Capture the cell that displays the provided text and extract its (X, Y) central coordinate. 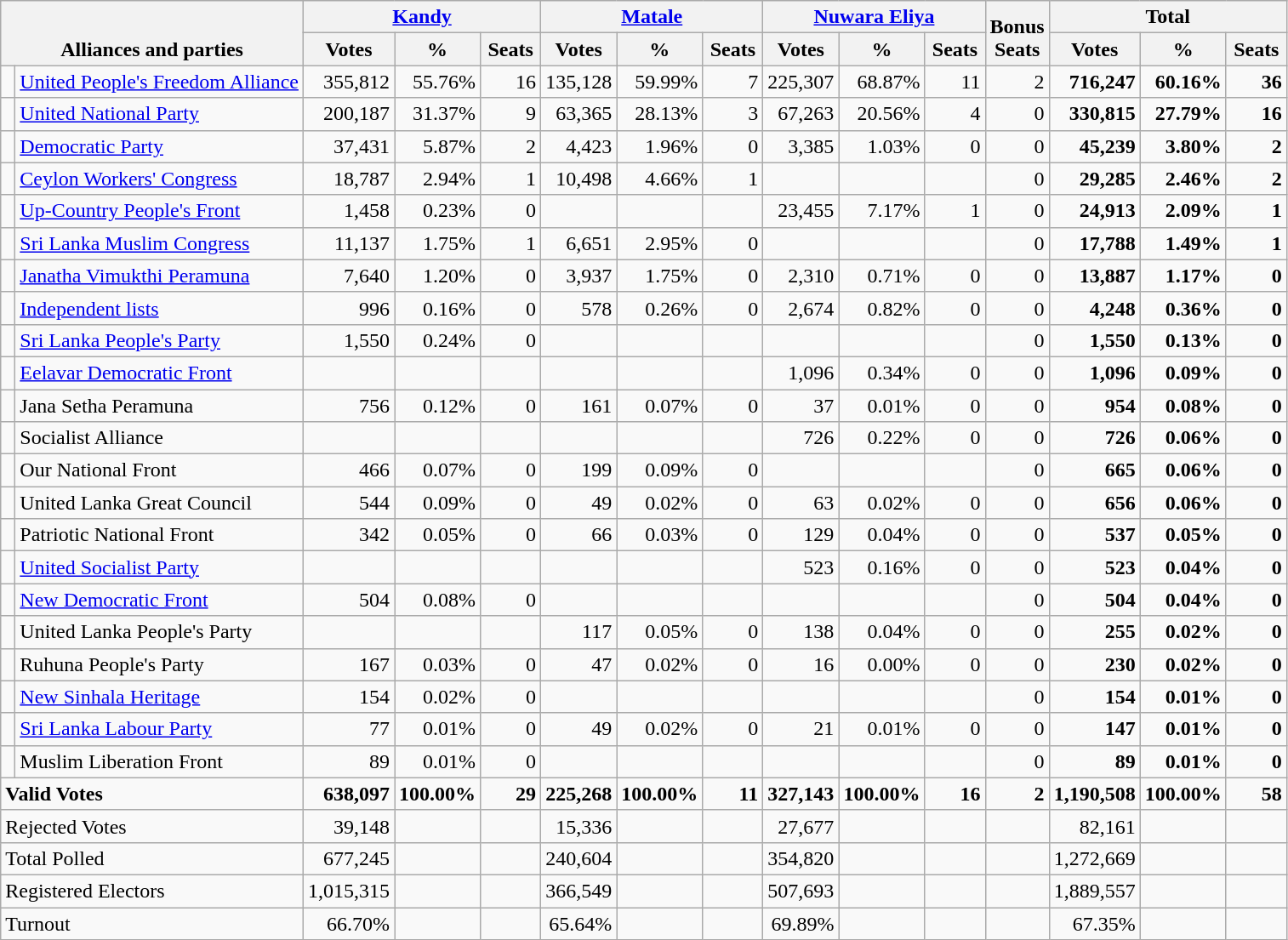
24,913 (1094, 211)
0.26% (660, 308)
756 (349, 406)
1.17% (1183, 276)
135,128 (578, 82)
0.00% (881, 664)
Our National Front (160, 470)
0.22% (881, 438)
200,187 (349, 114)
0.82% (881, 308)
United Lanka People's Party (160, 632)
225,268 (578, 794)
21 (801, 729)
67.35% (1094, 923)
1,889,557 (1094, 891)
167 (349, 664)
66.70% (349, 923)
5.87% (437, 146)
Ceylon Workers' Congress (160, 179)
Total Polled (152, 858)
77 (349, 729)
Sri Lanka Labour Party (160, 729)
39,148 (349, 826)
366,549 (578, 891)
Jana Setha Peramuna (160, 406)
Patriotic National Front (160, 535)
Janatha Vimukthi Peramuna (160, 276)
1,458 (349, 211)
578 (578, 308)
17,788 (1094, 243)
Valid Votes (152, 794)
27.79% (1183, 114)
129 (801, 535)
2,674 (801, 308)
9 (510, 114)
Democratic Party (160, 146)
63,365 (578, 114)
Sri Lanka Muslim Congress (160, 243)
4,423 (578, 146)
996 (349, 308)
954 (1094, 406)
0.36% (1183, 308)
355,812 (349, 82)
47 (578, 664)
Eelavar Democratic Front (160, 373)
6,651 (578, 243)
69.89% (801, 923)
BonusSeats (1017, 33)
29 (510, 794)
507,693 (801, 891)
716,247 (1094, 82)
20.56% (881, 114)
2,310 (801, 276)
Ruhuna People's Party (160, 664)
677,245 (349, 858)
10,498 (578, 179)
3,937 (578, 276)
37,431 (349, 146)
1,015,315 (349, 891)
28.13% (660, 114)
63 (801, 503)
68.87% (881, 82)
15,336 (578, 826)
29,285 (1094, 179)
Socialist Alliance (160, 438)
240,604 (578, 858)
18,787 (349, 179)
7 (733, 82)
23,455 (801, 211)
638,097 (349, 794)
330,815 (1094, 114)
466 (349, 470)
65.64% (578, 923)
Nuwara Eliya (875, 17)
Matale (652, 17)
1,272,669 (1094, 858)
544 (349, 503)
1,190,508 (1094, 794)
United Lanka Great Council (160, 503)
United People's Freedom Alliance (160, 82)
58 (1256, 794)
Alliances and parties (152, 33)
2.09% (1183, 211)
59.99% (660, 82)
37 (801, 406)
13,887 (1094, 276)
4,248 (1094, 308)
0.23% (437, 211)
0.71% (881, 276)
Rejected Votes (152, 826)
New Sinhala Heritage (160, 697)
3,385 (801, 146)
67,263 (801, 114)
United National Party (160, 114)
1.03% (881, 146)
117 (578, 632)
4.66% (660, 179)
0.24% (437, 340)
60.16% (1183, 82)
United Socialist Party (160, 567)
3.80% (1183, 146)
31.37% (437, 114)
0.34% (881, 373)
342 (349, 535)
Independent lists (160, 308)
354,820 (801, 858)
1.20% (437, 276)
Registered Electors (152, 891)
255 (1094, 632)
656 (1094, 503)
4 (955, 114)
665 (1094, 470)
161 (578, 406)
2.46% (1183, 179)
0.13% (1183, 340)
138 (801, 632)
New Democratic Front (160, 600)
27,677 (801, 826)
Up-Country People's Front (160, 211)
Total (1167, 17)
11,137 (349, 243)
0.12% (437, 406)
36 (1256, 82)
66 (578, 535)
3 (733, 114)
Turnout (152, 923)
225,307 (801, 82)
327,143 (801, 794)
7.17% (881, 211)
2.94% (437, 179)
82,161 (1094, 826)
537 (1094, 535)
2.95% (660, 243)
Sri Lanka People's Party (160, 340)
1.49% (1183, 243)
1.96% (660, 146)
147 (1094, 729)
Kandy (422, 17)
Muslim Liberation Front (160, 761)
45,239 (1094, 146)
230 (1094, 664)
55.76% (437, 82)
7,640 (349, 276)
199 (578, 470)
